Return the [X, Y] coordinate for the center point of the cell that contains the specified text.  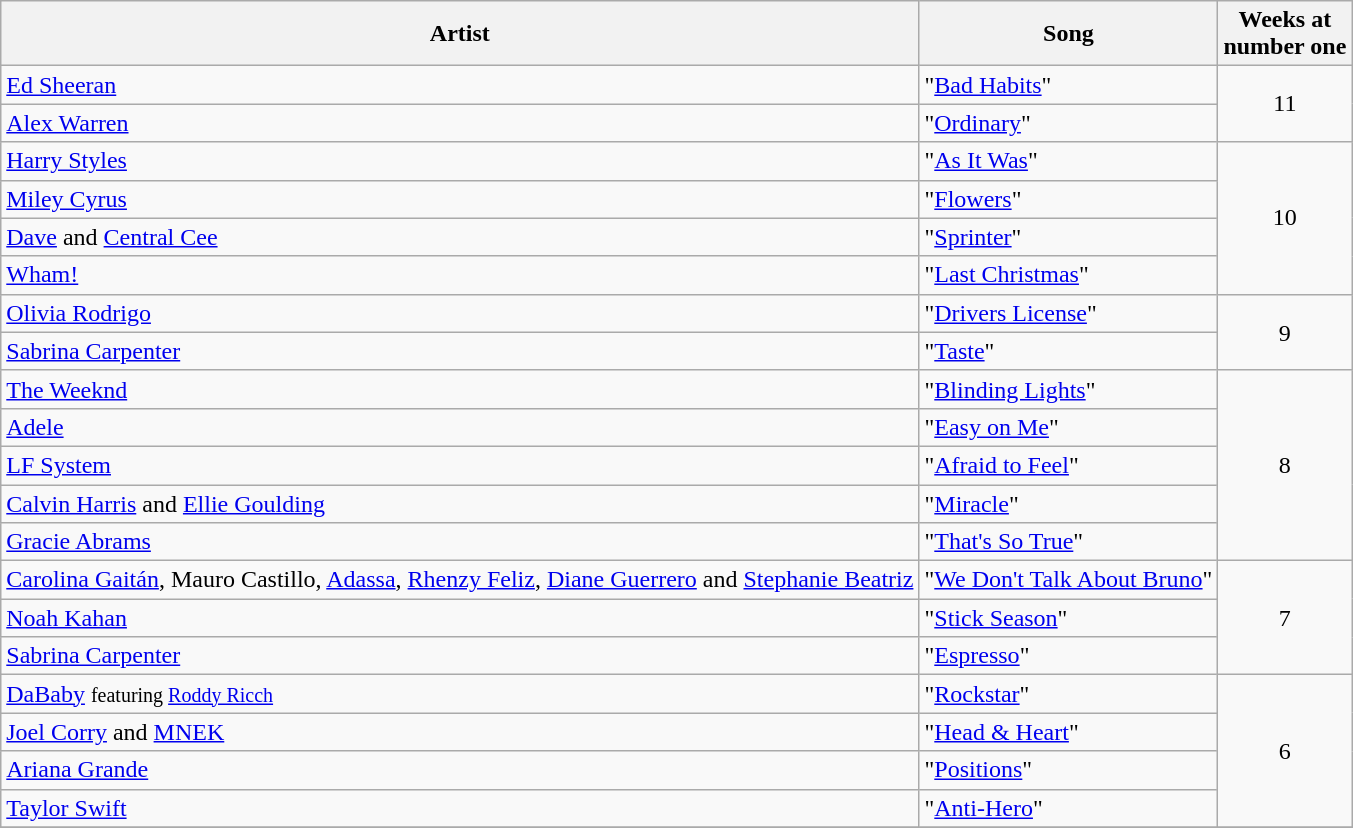
Calvin Harris and Ellie Goulding [460, 503]
7 [1285, 618]
"Afraid to Feel" [1068, 465]
Ed Sheeran [460, 85]
DaBaby featuring Roddy Ricch [460, 694]
"Bad Habits" [1068, 85]
Joel Corry and MNEK [460, 732]
Noah Kahan [460, 618]
Alex Warren [460, 123]
Dave and Central Cee [460, 237]
Miley Cyrus [460, 199]
10 [1285, 218]
Ariana Grande [460, 770]
Olivia Rodrigo [460, 313]
"Miracle" [1068, 503]
"Last Christmas" [1068, 275]
"That's So True" [1068, 542]
"Sprinter" [1068, 237]
"Positions" [1068, 770]
Harry Styles [460, 161]
"As It Was" [1068, 161]
Wham! [460, 275]
9 [1285, 332]
Carolina Gaitán, Mauro Castillo, Adassa, Rhenzy Feliz, Diane Guerrero and Stephanie Beatriz [460, 580]
"Ordinary" [1068, 123]
6 [1285, 751]
11 [1285, 104]
"Blinding Lights" [1068, 389]
"Stick Season" [1068, 618]
Taylor Swift [460, 808]
8 [1285, 465]
"Head & Heart" [1068, 732]
LF System [460, 465]
"Drivers License" [1068, 313]
"We Don't Talk About Bruno" [1068, 580]
Gracie Abrams [460, 542]
"Flowers" [1068, 199]
"Rockstar" [1068, 694]
Artist [460, 34]
The Weeknd [460, 389]
Song [1068, 34]
Adele [460, 427]
"Anti-Hero" [1068, 808]
Weeks atnumber one [1285, 34]
"Espresso" [1068, 656]
"Taste" [1068, 351]
"Easy on Me" [1068, 427]
